For the text-containing cell, return its midpoint in [X, Y] coordinate format. 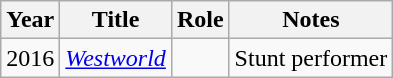
Title [116, 20]
Notes [311, 20]
Role [200, 20]
Year [30, 20]
Stunt performer [311, 58]
2016 [30, 58]
Westworld [116, 58]
